For the text-containing cell, return its midpoint in [x, y] coordinate format. 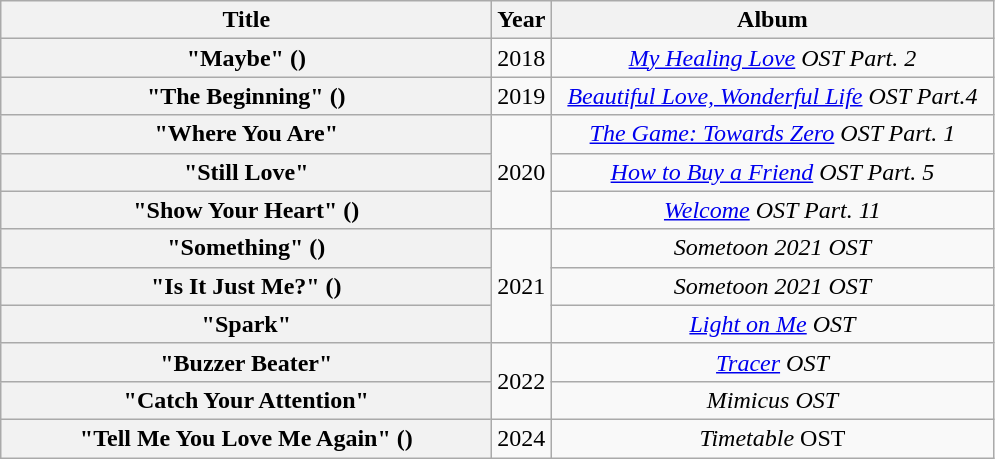
2021 [522, 286]
Year [522, 20]
"Buzzer Beater" [246, 362]
2019 [522, 96]
How to Buy a Friend OST Part. 5 [772, 172]
"Spark" [246, 324]
"The Beginning" () [246, 96]
2018 [522, 58]
Tracer OST [772, 362]
"Tell Me You Love Me Again" () [246, 438]
"Still Love" [246, 172]
2024 [522, 438]
The Game: Towards Zero OST Part. 1 [772, 134]
"Is It Just Me?" () [246, 286]
My Healing Love OST Part. 2 [772, 58]
"Maybe" () [246, 58]
Album [772, 20]
Timetable OST [772, 438]
Welcome OST Part. 11 [772, 210]
"Where You Are" [246, 134]
Light on Me OST [772, 324]
Title [246, 20]
2022 [522, 381]
2020 [522, 172]
Mimicus OST [772, 400]
"Something" () [246, 248]
"Show Your Heart" () [246, 210]
Beautiful Love, Wonderful Life OST Part.4 [772, 96]
"Catch Your Attention" [246, 400]
